Return (x, y) of the center of cell containing provided text 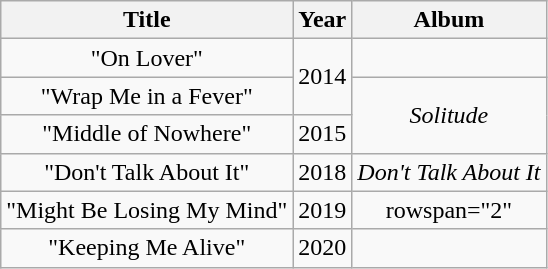
"Keeping Me Alive" (147, 248)
"On Lover" (147, 58)
Solitude (449, 115)
2015 (322, 134)
Don't Talk About It (449, 172)
2014 (322, 77)
Title (147, 20)
Album (449, 20)
Year (322, 20)
2019 (322, 210)
"Don't Talk About It" (147, 172)
2020 (322, 248)
"Wrap Me in a Fever" (147, 96)
2018 (322, 172)
"Might Be Losing My Mind" (147, 210)
rowspan="2" (449, 210)
"Middle of Nowhere" (147, 134)
